Capture the cell that displays the provided text and extract its (X, Y) central coordinate. 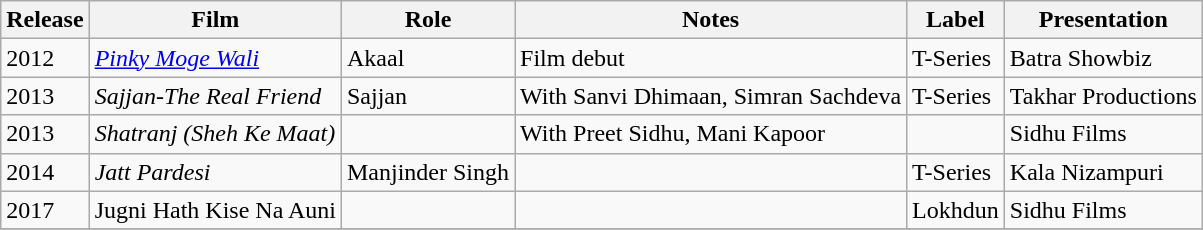
Film debut (711, 58)
2014 (45, 172)
Takhar Productions (1103, 96)
Lokhdun (956, 210)
Jugni Hath Kise Na Auni (215, 210)
Akaal (428, 58)
Notes (711, 20)
Film (215, 20)
2012 (45, 58)
Sajjan-The Real Friend (215, 96)
Label (956, 20)
Sajjan (428, 96)
Manjinder Singh (428, 172)
Release (45, 20)
Pinky Moge Wali (215, 58)
2017 (45, 210)
Kala Nizampuri (1103, 172)
With Preet Sidhu, Mani Kapoor (711, 134)
Presentation (1103, 20)
Jatt Pardesi (215, 172)
With Sanvi Dhimaan, Simran Sachdeva (711, 96)
Role (428, 20)
Shatranj (Sheh Ke Maat) (215, 134)
Batra Showbiz (1103, 58)
